Find where the given text appears and provide that cell's center as (X, Y) coordinate. 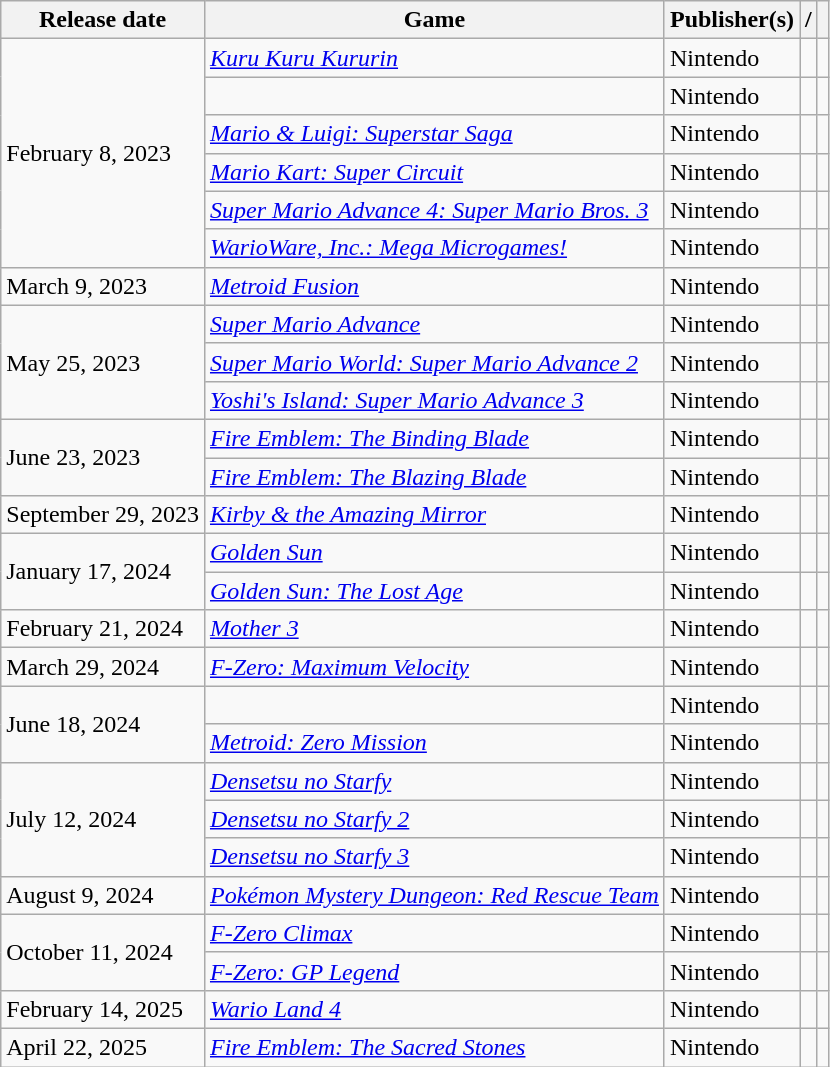
Densetsu no Starfy 3 (434, 857)
Metroid: Zero Mission (434, 743)
Super Mario Advance (434, 324)
F-Zero: Maximum Velocity (434, 667)
February 14, 2025 (103, 1009)
Mother 3 (434, 629)
Super Mario Advance 4: Super Mario Bros. 3 (434, 210)
September 29, 2023 (103, 515)
July 12, 2024 (103, 819)
January 17, 2024 (103, 572)
February 21, 2024 (103, 629)
Yoshi's Island: Super Mario Advance 3 (434, 400)
Pokémon Mystery Dungeon: Red Rescue Team (434, 895)
Fire Emblem: The Binding Blade (434, 438)
Mario Kart: Super Circuit (434, 172)
March 29, 2024 (103, 667)
Fire Emblem: The Blazing Blade (434, 477)
February 8, 2023 (103, 153)
Fire Emblem: The Sacred Stones (434, 1047)
Kuru Kuru Kururin (434, 58)
Metroid Fusion (434, 286)
June 18, 2024 (103, 724)
F-Zero Climax (434, 933)
June 23, 2023 (103, 457)
Super Mario World: Super Mario Advance 2 (434, 362)
April 22, 2025 (103, 1047)
F-Zero: GP Legend (434, 971)
October 11, 2024 (103, 952)
Mario & Luigi: Superstar Saga (434, 134)
Release date (103, 20)
Densetsu no Starfy 2 (434, 819)
Publisher(s) (732, 20)
Game (434, 20)
March 9, 2023 (103, 286)
Wario Land 4 (434, 1009)
Golden Sun (434, 553)
August 9, 2024 (103, 895)
WarioWare, Inc.: Mega Microgames! (434, 248)
Golden Sun: The Lost Age (434, 591)
May 25, 2023 (103, 362)
Densetsu no Starfy (434, 781)
/ (809, 20)
Kirby & the Amazing Mirror (434, 515)
